Provide the [X, Y] coordinate of the cell's center where the given text is located.  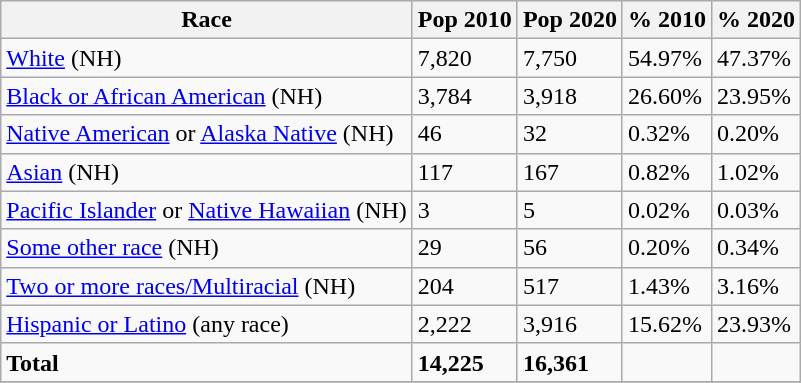
0.02% [666, 210]
23.93% [756, 324]
15.62% [666, 324]
0.34% [756, 248]
16,361 [570, 362]
3,918 [570, 96]
1.43% [666, 286]
Pacific Islander or Native Hawaiian (NH) [207, 210]
Pop 2010 [464, 20]
47.37% [756, 58]
Native American or Alaska Native (NH) [207, 134]
Total [207, 362]
517 [570, 286]
3 [464, 210]
Hispanic or Latino (any race) [207, 324]
3,916 [570, 324]
1.02% [756, 172]
5 [570, 210]
3,784 [464, 96]
2,222 [464, 324]
204 [464, 286]
46 [464, 134]
Black or African American (NH) [207, 96]
7,820 [464, 58]
26.60% [666, 96]
29 [464, 248]
3.16% [756, 286]
Asian (NH) [207, 172]
Race [207, 20]
14,225 [464, 362]
0.82% [666, 172]
Pop 2020 [570, 20]
Some other race (NH) [207, 248]
56 [570, 248]
Two or more races/Multiracial (NH) [207, 286]
7,750 [570, 58]
% 2010 [666, 20]
167 [570, 172]
0.03% [756, 210]
0.32% [666, 134]
54.97% [666, 58]
32 [570, 134]
23.95% [756, 96]
117 [464, 172]
White (NH) [207, 58]
% 2020 [756, 20]
